Extract the [x, y] coordinate from the center of the cell holding the provided text.  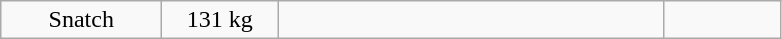
Snatch [82, 20]
131 kg [220, 20]
